Identify which cell holds the provided text, then report its [X, Y] central coordinate. 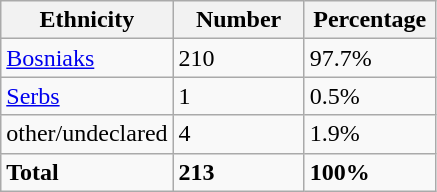
Bosniaks [87, 58]
Number [238, 20]
97.7% [370, 58]
Percentage [370, 20]
1.9% [370, 134]
1 [238, 96]
other/undeclared [87, 134]
4 [238, 134]
100% [370, 172]
Ethnicity [87, 20]
210 [238, 58]
Total [87, 172]
213 [238, 172]
0.5% [370, 96]
Serbs [87, 96]
